Detect which cell encompasses the target text, then output its [X, Y] center coordinate. 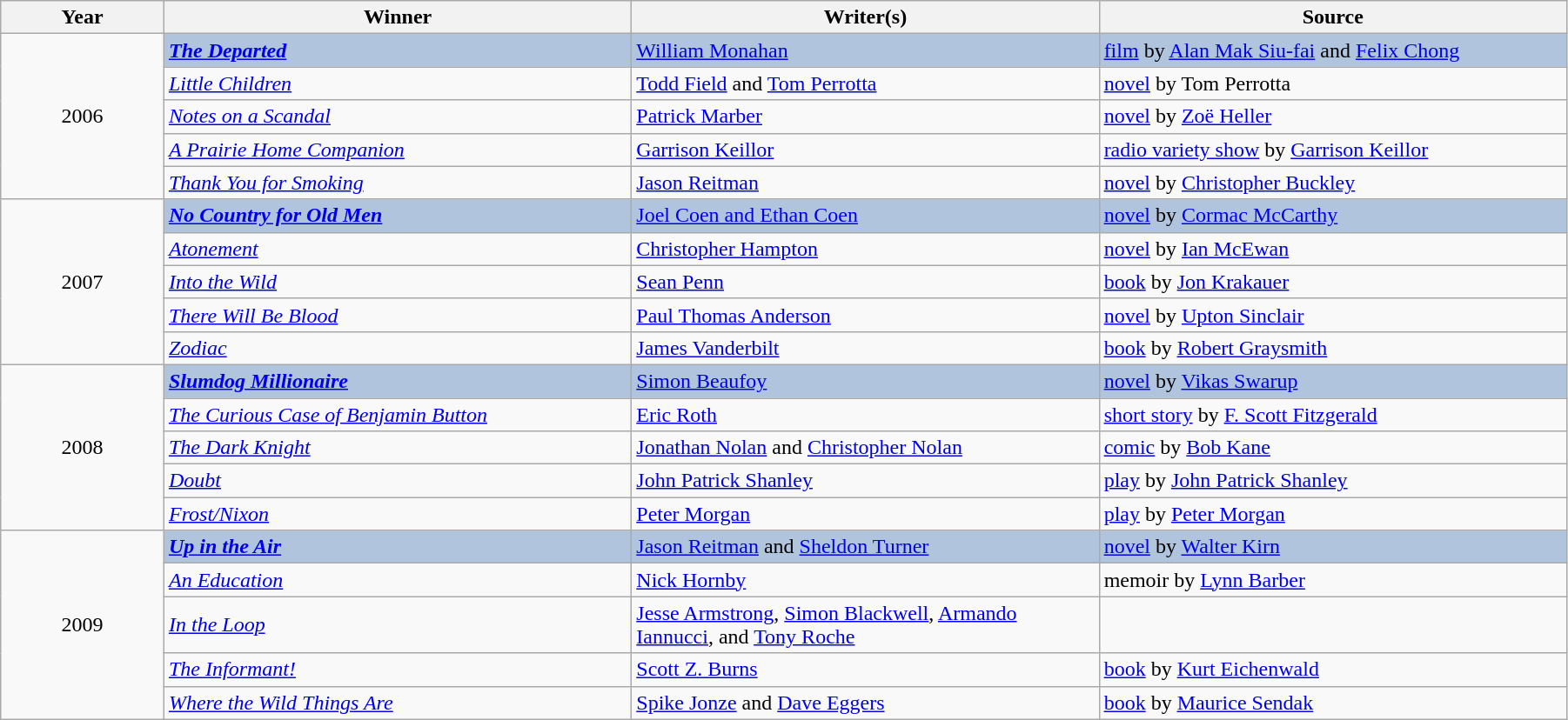
Writer(s) [865, 17]
Frost/Nixon [397, 514]
John Patrick Shanley [865, 481]
A Prairie Home Companion [397, 150]
Spike Jonze and Dave Eggers [865, 703]
Jason Reitman [865, 183]
In the Loop [397, 624]
Zodiac [397, 348]
The Dark Knight [397, 448]
2009 [83, 624]
Joel Coen and Ethan Coen [865, 216]
Todd Field and Tom Perrotta [865, 83]
Thank You for Smoking [397, 183]
play by Peter Morgan [1333, 514]
comic by Bob Kane [1333, 448]
book by Maurice Sendak [1333, 703]
short story by F. Scott Fitzgerald [1333, 415]
Atonement [397, 249]
novel by Christopher Buckley [1333, 183]
James Vanderbilt [865, 348]
Sean Penn [865, 282]
Little Children [397, 83]
Jason Reitman and Sheldon Turner [865, 547]
novel by Vikas Swarup [1333, 381]
Where the Wild Things Are [397, 703]
No Country for Old Men [397, 216]
Patrick Marber [865, 117]
Peter Morgan [865, 514]
Garrison Keillor [865, 150]
radio variety show by Garrison Keillor [1333, 150]
novel by Walter Kirn [1333, 547]
Up in the Air [397, 547]
Slumdog Millionaire [397, 381]
novel by Ian McEwan [1333, 249]
Source [1333, 17]
Notes on a Scandal [397, 117]
book by Kurt Eichenwald [1333, 670]
Paul Thomas Anderson [865, 315]
Doubt [397, 481]
Jesse Armstrong, Simon Blackwell, Armando Iannucci, and Tony Roche [865, 624]
novel by Upton Sinclair [1333, 315]
novel by Cormac McCarthy [1333, 216]
novel by Tom Perrotta [1333, 83]
William Monahan [865, 50]
Into the Wild [397, 282]
2008 [83, 447]
Winner [397, 17]
The Departed [397, 50]
There Will Be Blood [397, 315]
book by Robert Graysmith [1333, 348]
book by Jon Krakauer [1333, 282]
An Education [397, 580]
Year [83, 17]
Nick Hornby [865, 580]
novel by Zoë Heller [1333, 117]
The Curious Case of Benjamin Button [397, 415]
memoir by Lynn Barber [1333, 580]
2006 [83, 117]
The Informant! [397, 670]
Scott Z. Burns [865, 670]
2007 [83, 282]
Eric Roth [865, 415]
Simon Beaufoy [865, 381]
Jonathan Nolan and Christopher Nolan [865, 448]
film by Alan Mak Siu-fai and Felix Chong [1333, 50]
play by John Patrick Shanley [1333, 481]
Christopher Hampton [865, 249]
